Return the (X, Y) coordinate for the center point of the cell that contains the specified text.  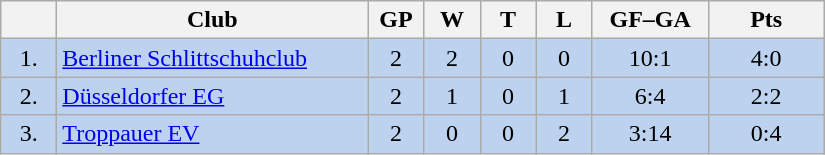
2. (29, 96)
4:0 (766, 58)
Düsseldorfer EG (212, 96)
GP (396, 20)
Troppauer EV (212, 134)
3:14 (650, 134)
3. (29, 134)
Pts (766, 20)
T (508, 20)
GF–GA (650, 20)
1. (29, 58)
L (564, 20)
6:4 (650, 96)
Berliner Schlittschuhclub (212, 58)
W (452, 20)
2:2 (766, 96)
10:1 (650, 58)
0:4 (766, 134)
Club (212, 20)
